Return the (x, y) coordinate for the center point of the cell that contains the specified text.  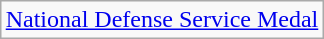
National Defense Service Medal (162, 20)
